Find where the given text appears and provide that cell's center as [X, Y] coordinate. 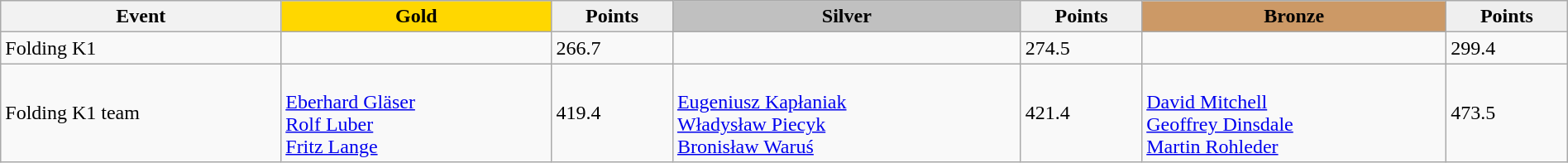
Bronze [1294, 17]
299.4 [1507, 48]
Eberhard GläserRolf LuberFritz Lange [417, 113]
David MitchellGeoffrey DinsdaleMartin Rohleder [1294, 113]
Eugeniusz KapłaniakWładysław PiecykBronisław Waruś [847, 113]
473.5 [1507, 113]
Folding K1 [141, 48]
Event [141, 17]
421.4 [1081, 113]
Silver [847, 17]
Folding K1 team [141, 113]
266.7 [612, 48]
Gold [417, 17]
419.4 [612, 113]
274.5 [1081, 48]
